Capture the cell that displays the provided text and extract its [x, y] central coordinate. 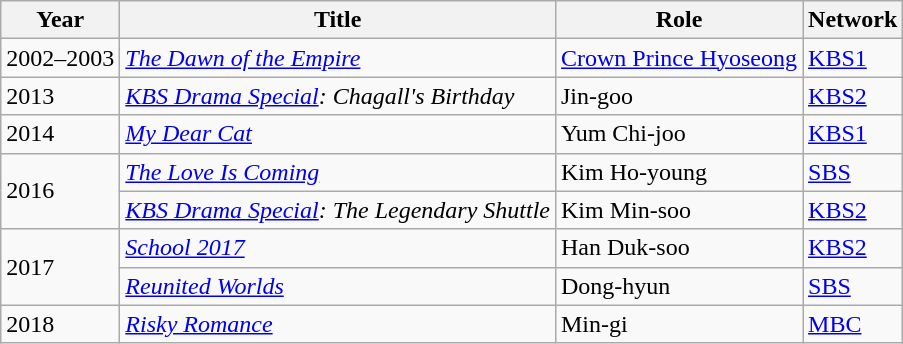
School 2017 [338, 248]
2002–2003 [60, 58]
Jin-goo [678, 96]
2016 [60, 191]
Title [338, 20]
2018 [60, 324]
Network [853, 20]
Crown Prince Hyoseong [678, 58]
KBS Drama Special: Chagall's Birthday [338, 96]
Role [678, 20]
The Dawn of the Empire [338, 58]
Dong-hyun [678, 286]
KBS Drama Special: The Legendary Shuttle [338, 210]
My Dear Cat [338, 134]
Han Duk-soo [678, 248]
2014 [60, 134]
Kim Ho-young [678, 172]
2017 [60, 267]
Yum Chi-joo [678, 134]
2013 [60, 96]
The Love Is Coming [338, 172]
MBC [853, 324]
Risky Romance [338, 324]
Min-gi [678, 324]
Reunited Worlds [338, 286]
Kim Min-soo [678, 210]
Year [60, 20]
